Identify which cell holds the provided text, then report its [x, y] central coordinate. 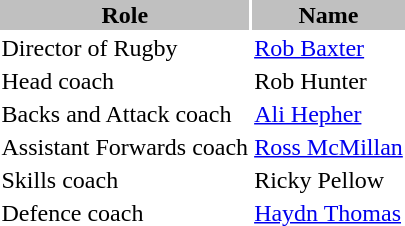
Head coach [125, 81]
Rob Hunter [329, 81]
Ali Hepher [329, 114]
Name [329, 15]
Director of Rugby [125, 48]
Skills coach [125, 180]
Backs and Attack coach [125, 114]
Ross McMillan [329, 147]
Rob Baxter [329, 48]
Assistant Forwards coach [125, 147]
Ricky Pellow [329, 180]
Role [125, 15]
